Provide the [X, Y] coordinate of the cell's center where the given text is located.  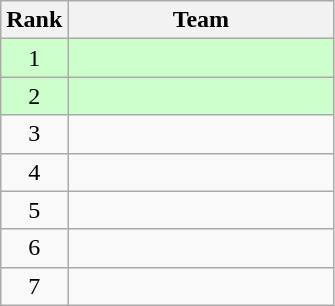
2 [34, 96]
3 [34, 134]
7 [34, 286]
Rank [34, 20]
Team [201, 20]
1 [34, 58]
5 [34, 210]
4 [34, 172]
6 [34, 248]
